Provide the (X, Y) coordinate of the cell's center where the given text is located.  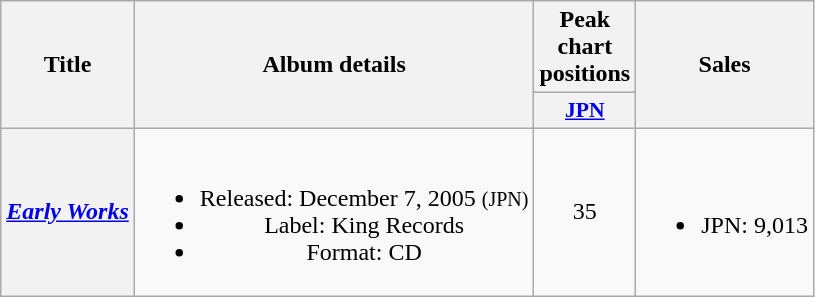
Peak chart positions (585, 47)
Title (68, 65)
35 (585, 212)
Released: December 7, 2005 (JPN)Label: King RecordsFormat: CD (334, 212)
Album details (334, 65)
Early Works (68, 212)
JPN (585, 111)
Sales (725, 65)
JPN: 9,013 (725, 212)
